Return the (x, y) coordinate for the center point of the cell that contains the specified text.  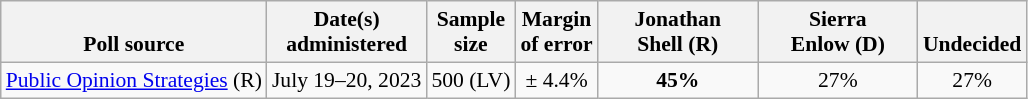
± 4.4% (556, 80)
SierraEnlow (D) (838, 32)
Poll source (134, 32)
JonathanShell (R) (678, 32)
500 (LV) (470, 80)
Public Opinion Strategies (R) (134, 80)
Marginof error (556, 32)
Date(s)administered (346, 32)
Samplesize (470, 32)
July 19–20, 2023 (346, 80)
45% (678, 80)
Undecided (972, 32)
